Return [X, Y] of the center of cell containing provided text 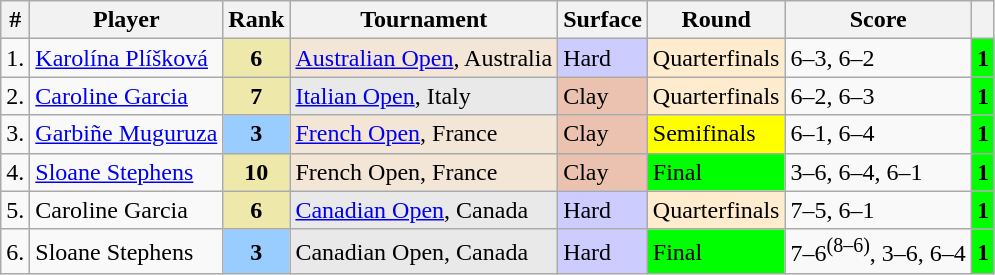
Tournament [424, 20]
7–6(8–6), 3–6, 6–4 [878, 252]
Garbiñe Muguruza [126, 134]
Semifinals [716, 134]
6–1, 6–4 [878, 134]
7–5, 6–1 [878, 210]
2. [16, 96]
Karolína Plíšková [126, 58]
Italian Open, Italy [424, 96]
Australian Open, Australia [424, 58]
Surface [603, 20]
6–3, 6–2 [878, 58]
7 [256, 96]
10 [256, 172]
# [16, 20]
5. [16, 210]
4. [16, 172]
Round [716, 20]
3. [16, 134]
6. [16, 252]
3–6, 6–4, 6–1 [878, 172]
6–2, 6–3 [878, 96]
Player [126, 20]
Score [878, 20]
Rank [256, 20]
1. [16, 58]
